Extract the [x, y] coordinate from the center of the cell holding the provided text.  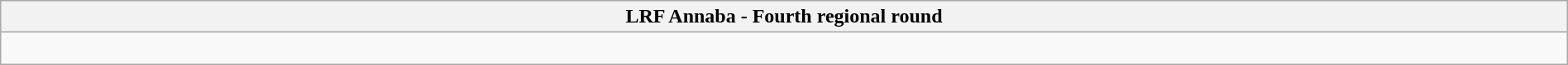
LRF Annaba - Fourth regional round [784, 17]
